From the cell containing the given text, extract its center point as (x, y) coordinate. 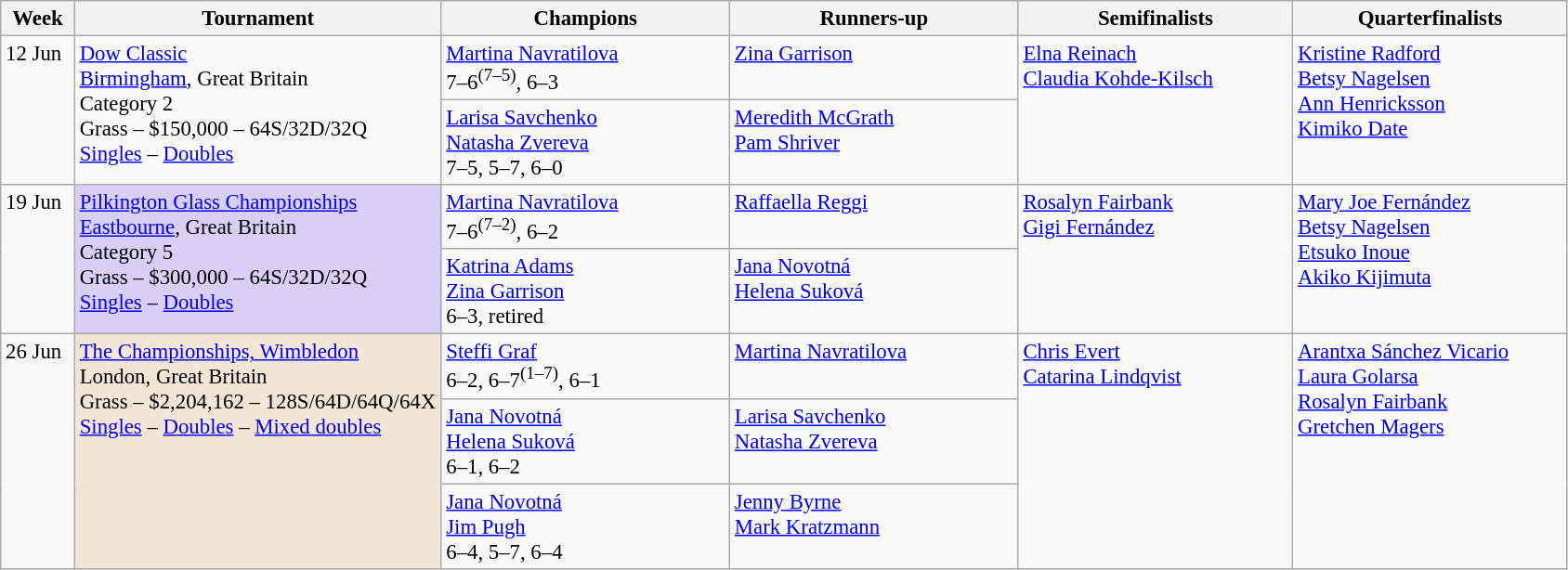
Martina Navratilova7–6(7–5), 6–3 (585, 69)
Quarterfinalists (1431, 19)
19 Jun (38, 260)
Katrina Adams Zina Garrison6–3, retired (585, 291)
Elna Reinach Claudia Kohde-Kilsch (1156, 111)
Pilkington Glass ChampionshipsEastbourne, Great BritainCategory 5 Grass – $300,000 – 64S/32D/32Q Singles – Doubles (258, 260)
Tournament (258, 19)
Jana Novotná Helena Suková (875, 291)
26 Jun (38, 451)
Semifinalists (1156, 19)
Steffi Graf6–2, 6–7(1–7), 6–1 (585, 366)
Mary Joe Fernández Betsy Nagelsen Etsuko Inoue Akiko Kijimuta (1431, 260)
Rosalyn Fairbank Gigi Fernández (1156, 260)
Larisa Savchenko Natasha Zvereva (875, 441)
Raffaella Reggi (875, 217)
Martina Navratilova7–6(7–2), 6–2 (585, 217)
Dow ClassicBirmingham, Great BritainCategory 2 Grass – $150,000 – 64S/32D/32Q Singles – Doubles (258, 111)
Week (38, 19)
Champions (585, 19)
The Championships, WimbledonLondon, Great BritainGrass – $2,204,162 – 128S/64D/64Q/64X Singles – Doubles – Mixed doubles (258, 451)
Larisa Savchenko Natasha Zvereva7–5, 5–7, 6–0 (585, 143)
12 Jun (38, 111)
Jana Novotná Jim Pugh6–4, 5–7, 6–4 (585, 526)
Chris Evert Catarina Lindqvist (1156, 451)
Martina Navratilova (875, 366)
Arantxa Sánchez Vicario Laura Golarsa Rosalyn Fairbank Gretchen Magers (1431, 451)
Zina Garrison (875, 69)
Kristine Radford Betsy Nagelsen Ann Henricksson Kimiko Date (1431, 111)
Jenny Byrne Mark Kratzmann (875, 526)
Jana Novotná Helena Suková6–1, 6–2 (585, 441)
Runners-up (875, 19)
Meredith McGrath Pam Shriver (875, 143)
